For the text-containing cell, return its midpoint in [X, Y] coordinate format. 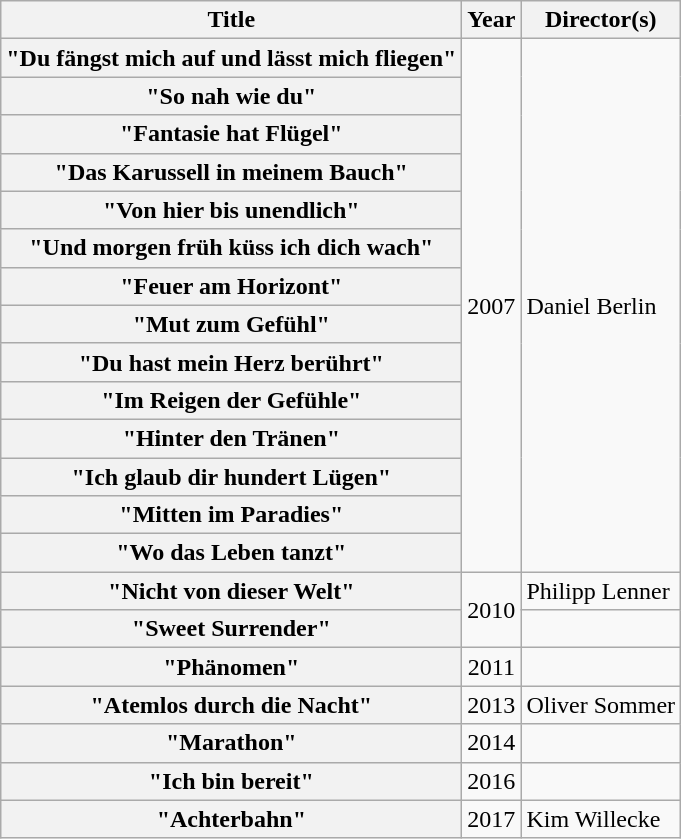
"Achterbahn" [232, 819]
"Du fängst mich auf und lässt mich fliegen" [232, 58]
"Hinter den Tränen" [232, 438]
2013 [492, 705]
"Das Karussell in meinem Bauch" [232, 172]
Director(s) [601, 20]
Year [492, 20]
"Du hast mein Herz berührt" [232, 362]
Daniel Berlin [601, 306]
"Von hier bis unendlich" [232, 210]
2010 [492, 610]
"Ich glaub dir hundert Lügen" [232, 477]
2016 [492, 781]
Kim Willecke [601, 819]
Title [232, 20]
2017 [492, 819]
"Ich bin bereit" [232, 781]
"So nah wie du" [232, 96]
2011 [492, 667]
"Und morgen früh küss ich dich wach" [232, 248]
"Wo das Leben tanzt" [232, 553]
"Mut zum Gefühl" [232, 324]
2007 [492, 306]
"Im Reigen der Gefühle" [232, 400]
"Phänomen" [232, 667]
"Mitten im Paradies" [232, 515]
"Feuer am Horizont" [232, 286]
"Fantasie hat Flügel" [232, 134]
2014 [492, 743]
"Sweet Surrender" [232, 629]
Oliver Sommer [601, 705]
"Atemlos durch die Nacht" [232, 705]
"Nicht von dieser Welt" [232, 591]
Philipp Lenner [601, 591]
"Marathon" [232, 743]
